Scan for the cell matching the given text and deliver its (X, Y) coordinate at center. 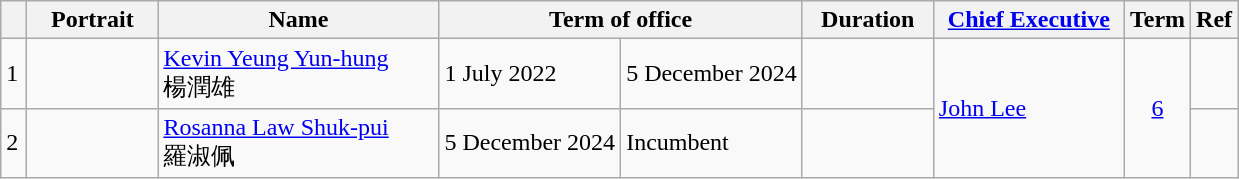
Name (298, 20)
Term (1157, 20)
6 (1157, 108)
2 (14, 143)
Rosanna Law Shuk-pui羅淑佩 (298, 143)
Portrait (92, 20)
Term of office (620, 20)
John Lee (1028, 108)
Ref (1214, 20)
1 July 2022 (530, 74)
1 (14, 74)
Chief Executive (1028, 20)
Incumbent (712, 143)
Kevin Yeung Yun-hung楊潤雄 (298, 74)
Duration (868, 20)
